Output the (X, Y) coordinate of the center of the cell containing the given text.  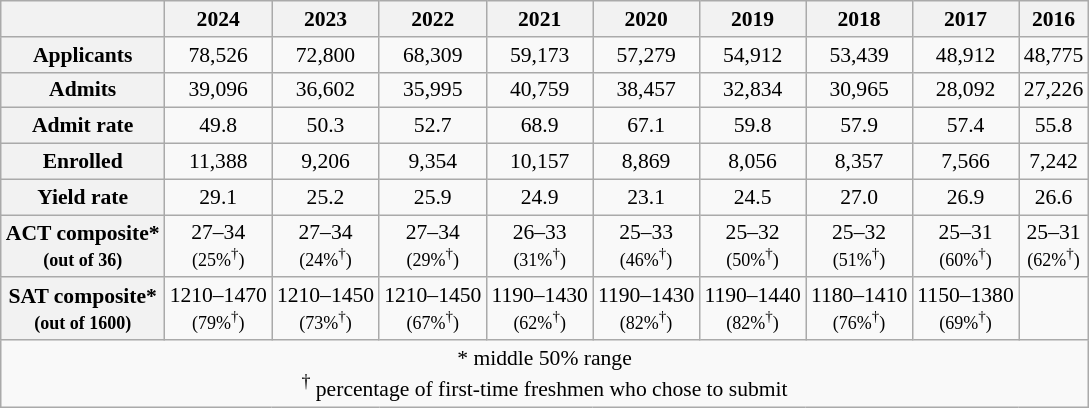
25.9 (432, 197)
68.9 (539, 126)
SAT composite*(out of 1600) (83, 308)
25–33(46%†) (646, 246)
35,995 (432, 90)
25–31(62%†) (1054, 246)
36,602 (326, 90)
39,096 (218, 90)
57.4 (965, 126)
2022 (432, 19)
2023 (326, 19)
59.8 (752, 126)
38,457 (646, 90)
2019 (752, 19)
26.6 (1054, 197)
2021 (539, 19)
25–32(51%†) (859, 246)
57.9 (859, 126)
49.8 (218, 126)
26–33(31%†) (539, 246)
Admit rate (83, 126)
1210–1470(79%†) (218, 308)
53,439 (859, 54)
67.1 (646, 126)
27,226 (1054, 90)
50.3 (326, 126)
28,092 (965, 90)
24.9 (539, 197)
ACT composite*(out of 36) (83, 246)
23.1 (646, 197)
1180–1410(76%†) (859, 308)
68,309 (432, 54)
1190–1440(82%†) (752, 308)
1190–1430(82%†) (646, 308)
2024 (218, 19)
1210–1450(67%†) (432, 308)
Enrolled (83, 161)
2020 (646, 19)
7,242 (1054, 161)
29.1 (218, 197)
8,357 (859, 161)
78,526 (218, 54)
40,759 (539, 90)
57,279 (646, 54)
11,388 (218, 161)
8,869 (646, 161)
24.5 (752, 197)
27.0 (859, 197)
2016 (1054, 19)
8,056 (752, 161)
1150–1380(69%†) (965, 308)
2018 (859, 19)
9,354 (432, 161)
9,206 (326, 161)
10,157 (539, 161)
25–32(50%†) (752, 246)
Yield rate (83, 197)
7,566 (965, 161)
72,800 (326, 54)
27–34(25%†) (218, 246)
32,834 (752, 90)
25.2 (326, 197)
Applicants (83, 54)
54,912 (752, 54)
1190–1430(62%†) (539, 308)
26.9 (965, 197)
48,912 (965, 54)
25–31(60%†) (965, 246)
52.7 (432, 126)
27–34(24%†) (326, 246)
2017 (965, 19)
1210–1450(73%†) (326, 308)
30,965 (859, 90)
59,173 (539, 54)
55.8 (1054, 126)
48,775 (1054, 54)
27–34(29%†) (432, 246)
Admits (83, 90)
* middle 50% range † percentage of first-time freshmen who chose to submit (545, 374)
